Detect which cell encompasses the target text, then output its (X, Y) center coordinate. 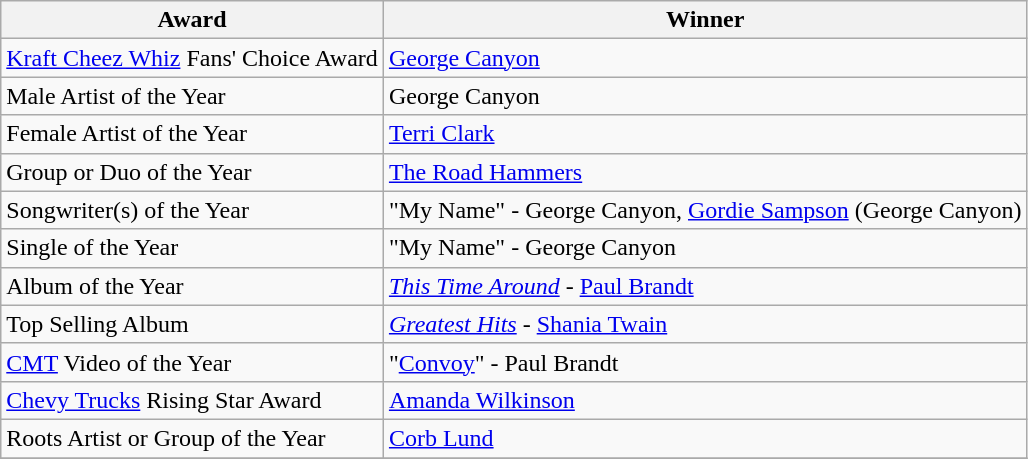
Amanda Wilkinson (705, 400)
"My Name" - George Canyon (705, 248)
Single of the Year (192, 248)
CMT Video of the Year (192, 362)
Group or Duo of the Year (192, 172)
Chevy Trucks Rising Star Award (192, 400)
Songwriter(s) of the Year (192, 210)
"Convoy" - Paul Brandt (705, 362)
Kraft Cheez Whiz Fans' Choice Award (192, 58)
Greatest Hits - Shania Twain (705, 324)
Female Artist of the Year (192, 134)
This Time Around - Paul Brandt (705, 286)
Winner (705, 20)
Terri Clark (705, 134)
Corb Lund (705, 438)
Album of the Year (192, 286)
Roots Artist or Group of the Year (192, 438)
Male Artist of the Year (192, 96)
Top Selling Album (192, 324)
"My Name" - George Canyon, Gordie Sampson (George Canyon) (705, 210)
Award (192, 20)
The Road Hammers (705, 172)
